Detect which cell encompasses the target text, then output its [X, Y] center coordinate. 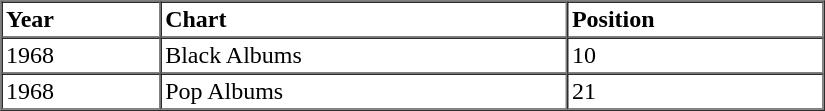
Black Albums [364, 56]
Year [82, 20]
21 [695, 92]
Position [695, 20]
Chart [364, 20]
10 [695, 56]
Pop Albums [364, 92]
